Provide the (x, y) coordinate of the cell's center where the given text is located.  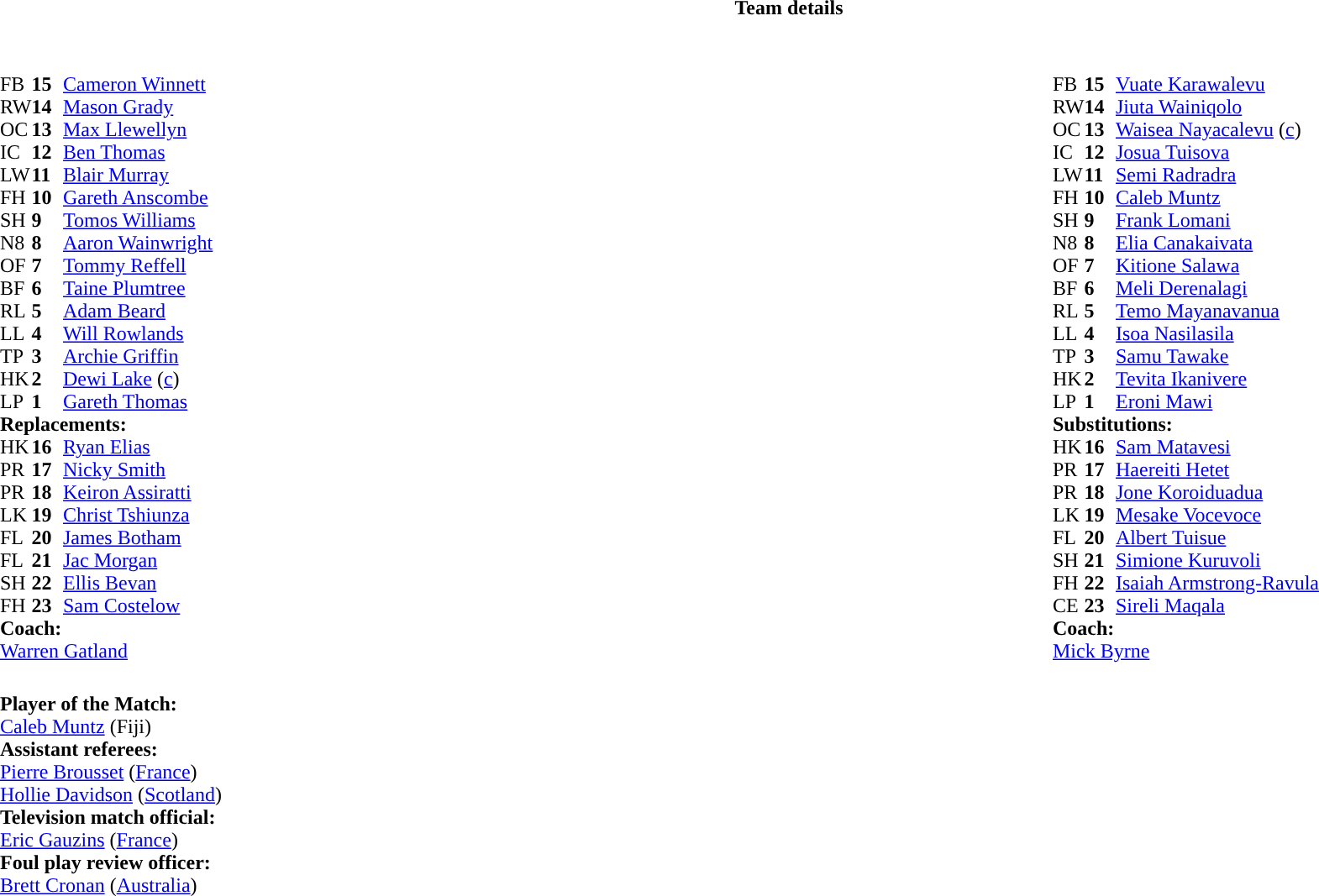
Archie Griffin (138, 356)
Tomos Williams (138, 220)
Nicky Smith (138, 470)
Mason Grady (138, 107)
Isaiah Armstrong-Ravula (1217, 583)
Mesake Vocevoce (1217, 516)
Isoa Nasilasila (1217, 334)
Taine Plumtree (138, 289)
Albert Tuisue (1217, 537)
Mick Byrne (1186, 652)
Replacements: (106, 425)
Jiuta Wainiqolo (1217, 107)
Haereiti Hetet (1217, 470)
Samu Tawake (1217, 356)
CE (1069, 606)
Simione Kuruvoli (1217, 561)
Temo Mayanavanua (1217, 311)
Ellis Bevan (138, 583)
James Botham (138, 537)
Waisea Nayacalevu (c) (1217, 129)
Gareth Thomas (138, 401)
Jone Koroiduadua (1217, 492)
Substitutions: (1186, 425)
Elia Canakaivata (1217, 244)
Adam Beard (138, 311)
Jac Morgan (138, 561)
Blair Murray (138, 175)
Sireli Maqala (1217, 606)
Dewi Lake (c) (138, 380)
Tevita Ikanivere (1217, 380)
Will Rowlands (138, 334)
Ryan Elias (138, 447)
Keiron Assiratti (138, 492)
Max Llewellyn (138, 129)
Frank Lomani (1217, 220)
Semi Radradra (1217, 175)
Gareth Anscombe (138, 198)
Kitione Salawa (1217, 265)
Sam Matavesi (1217, 447)
Vuate Karawalevu (1217, 84)
Sam Costelow (138, 606)
Caleb Muntz (1217, 198)
Josua Tuisova (1217, 153)
Warren Gatland (106, 652)
Ben Thomas (138, 153)
Cameron Winnett (138, 84)
Aaron Wainwright (138, 244)
Christ Tshiunza (138, 516)
Meli Derenalagi (1217, 289)
Eroni Mawi (1217, 401)
Tommy Reffell (138, 265)
